Extract the [x, y] coordinate from the center of the cell holding the provided text.  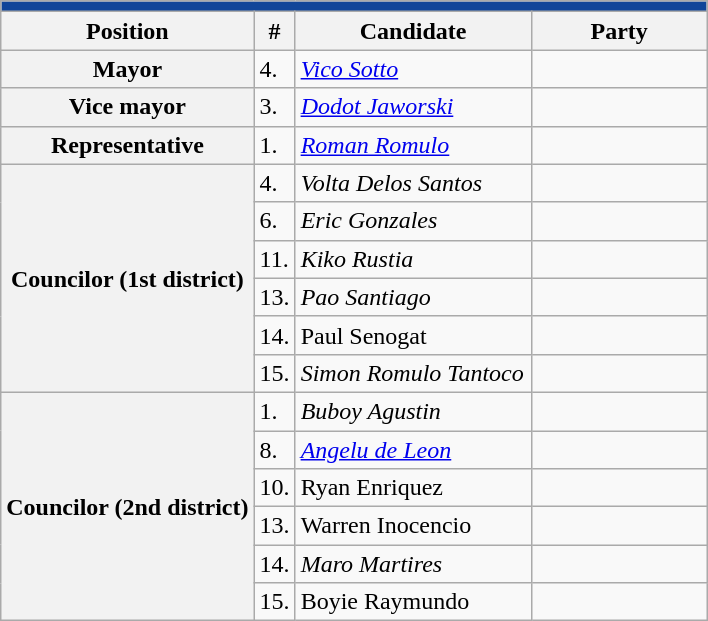
Party [619, 31]
Dodot Jaworski [413, 107]
8. [274, 449]
Maro Martires [413, 564]
Eric Gonzales [413, 221]
11. [274, 259]
Position [128, 31]
Vice mayor [128, 107]
Representative [128, 145]
Vico Sotto [413, 69]
Angelu de Leon [413, 449]
Roman Romulo [413, 145]
Volta Delos Santos [413, 183]
Kiko Rustia [413, 259]
Ryan Enriquez [413, 488]
3. [274, 107]
# [274, 31]
Councilor (2nd district) [128, 506]
Candidate [413, 31]
Mayor [128, 69]
Boyie Raymundo [413, 602]
6. [274, 221]
Buboy Agustin [413, 411]
Warren Inocencio [413, 526]
Councilor (1st district) [128, 278]
Pao Santiago [413, 297]
10. [274, 488]
Paul Senogat [413, 335]
Simon Romulo Tantoco [413, 373]
